Return the [X, Y] coordinate for the center point of the cell that contains the specified text.  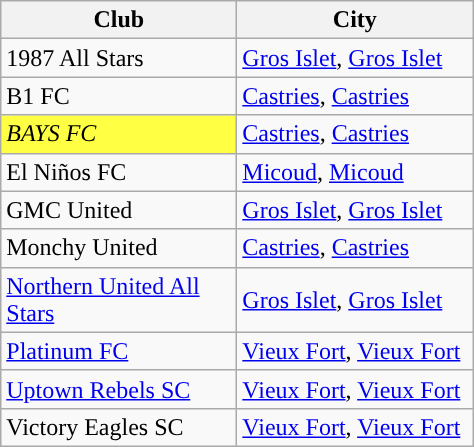
Northern United All Stars [119, 300]
Platinum FC [119, 351]
City [355, 20]
El Niños FC [119, 172]
Monchy United [119, 248]
Uptown Rebels SC [119, 389]
B1 FC [119, 96]
Club [119, 20]
1987 All Stars [119, 58]
GMC United [119, 210]
Victory Eagles SC [119, 427]
BAYS FC [119, 134]
Micoud, Micoud [355, 172]
